Return (X, Y) of the center of cell containing provided text 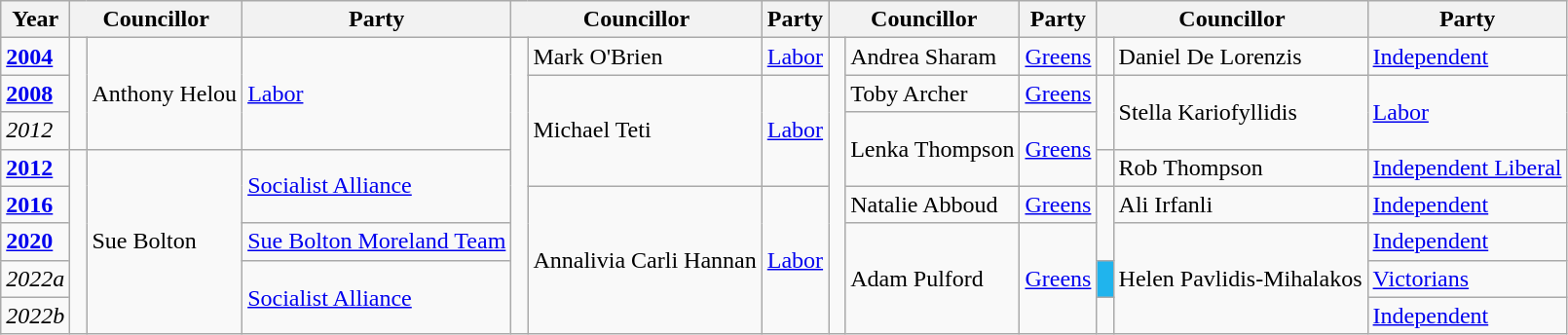
Natalie Abboud (933, 205)
Andrea Sharam (933, 56)
Michael Teti (645, 130)
2008 (35, 93)
Independent Liberal (1467, 167)
Adam Pulford (933, 279)
Stella Kariofyllidis (1241, 112)
Helen Pavlidis-Mihalakos (1241, 279)
Annalivia Carli Hannan (645, 260)
Sue Bolton (165, 242)
Year (35, 19)
Anthony Helou (165, 93)
Rob Thompson (1241, 167)
2004 (35, 56)
2020 (35, 242)
2022b (35, 316)
Sue Bolton Moreland Team (377, 242)
2022a (35, 279)
Lenka Thompson (933, 149)
Mark O'Brien (645, 56)
Daniel De Lorenzis (1241, 56)
Victorians (1467, 279)
Toby Archer (933, 93)
2016 (35, 205)
Ali Irfanli (1241, 205)
